Pinpoint the cell where the given text exists, returning its (X, Y) midpoint coordinate. 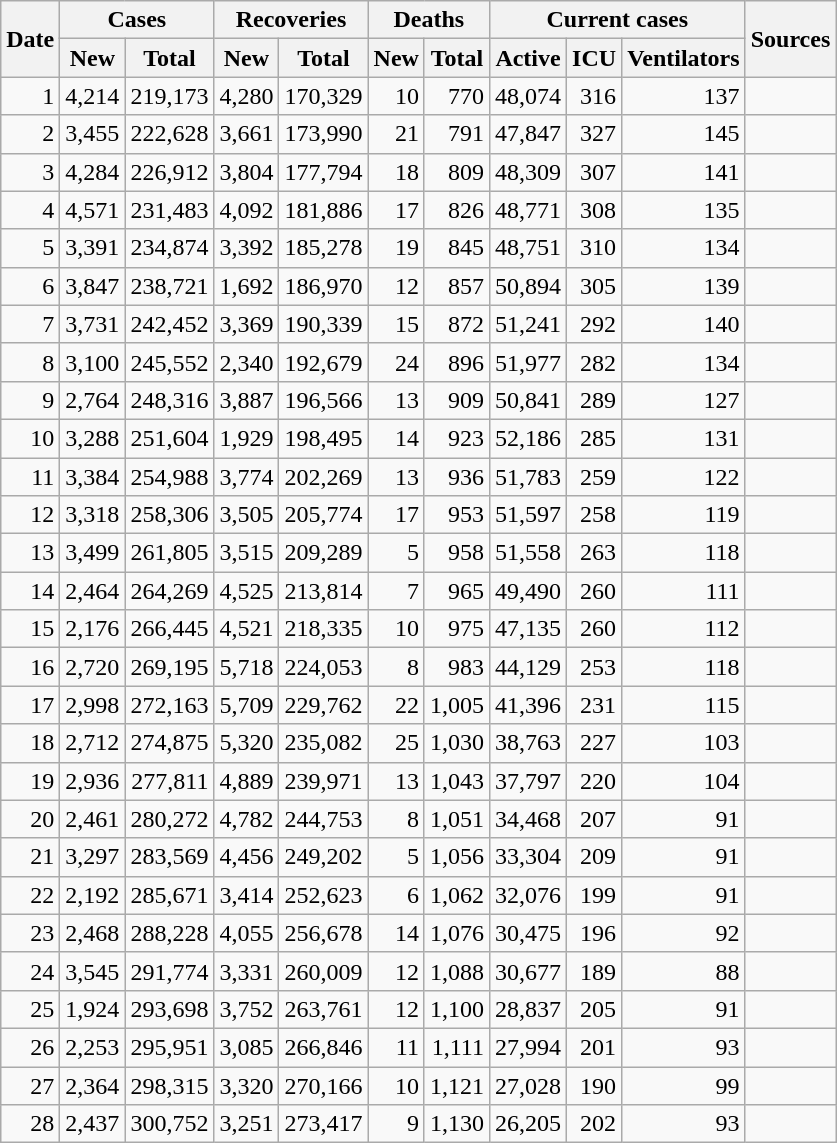
234,874 (170, 248)
2,364 (92, 1085)
88 (684, 971)
Ventilators (684, 58)
231,483 (170, 210)
2,720 (92, 667)
1,056 (456, 857)
231 (594, 705)
137 (684, 96)
4,456 (246, 857)
3,545 (92, 971)
235,082 (324, 743)
1,076 (456, 933)
209 (594, 857)
38,763 (528, 743)
1,043 (456, 781)
896 (456, 362)
256,678 (324, 933)
30,677 (528, 971)
220 (594, 781)
4,214 (92, 96)
37,797 (528, 781)
185,278 (324, 248)
Recoveries (291, 20)
201 (594, 1047)
190,339 (324, 324)
909 (456, 400)
3,661 (246, 134)
280,272 (170, 819)
253 (594, 667)
119 (684, 515)
99 (684, 1085)
Sources (790, 39)
135 (684, 210)
1,005 (456, 705)
274,875 (170, 743)
226,912 (170, 172)
285 (594, 438)
224,053 (324, 667)
975 (456, 629)
251,604 (170, 438)
189 (594, 971)
277,811 (170, 781)
112 (684, 629)
327 (594, 134)
3,887 (246, 400)
285,671 (170, 895)
5,709 (246, 705)
1,130 (456, 1124)
791 (456, 134)
2,468 (92, 933)
145 (684, 134)
1,929 (246, 438)
51,977 (528, 362)
3,251 (246, 1124)
258 (594, 515)
239,971 (324, 781)
4,571 (92, 210)
ICU (594, 58)
2,192 (92, 895)
92 (684, 933)
826 (456, 210)
205 (594, 1009)
48,771 (528, 210)
51,783 (528, 477)
44,129 (528, 667)
273,417 (324, 1124)
205,774 (324, 515)
983 (456, 667)
1,051 (456, 819)
3,515 (246, 553)
28 (30, 1124)
2,437 (92, 1124)
242,452 (170, 324)
5,320 (246, 743)
3,100 (92, 362)
190 (594, 1085)
1,924 (92, 1009)
196,566 (324, 400)
202,269 (324, 477)
298,315 (170, 1085)
266,445 (170, 629)
139 (684, 286)
2,461 (92, 819)
261,805 (170, 553)
2,464 (92, 591)
316 (594, 96)
3,731 (92, 324)
48,751 (528, 248)
258,306 (170, 515)
936 (456, 477)
252,623 (324, 895)
2,998 (92, 705)
199 (594, 895)
845 (456, 248)
288,228 (170, 933)
1,111 (456, 1047)
3,297 (92, 857)
104 (684, 781)
34,468 (528, 819)
20 (30, 819)
2,712 (92, 743)
141 (684, 172)
245,552 (170, 362)
27,028 (528, 1085)
48,309 (528, 172)
3,774 (246, 477)
809 (456, 172)
3,455 (92, 134)
27,994 (528, 1047)
3,331 (246, 971)
3,288 (92, 438)
269,195 (170, 667)
857 (456, 286)
47,135 (528, 629)
1,121 (456, 1085)
51,241 (528, 324)
140 (684, 324)
Active (528, 58)
2,340 (246, 362)
4,280 (246, 96)
1,692 (246, 286)
202 (594, 1124)
207 (594, 819)
2,176 (92, 629)
282 (594, 362)
227 (594, 743)
293,698 (170, 1009)
254,988 (170, 477)
196 (594, 933)
310 (594, 248)
3,369 (246, 324)
305 (594, 286)
Current cases (617, 20)
266,846 (324, 1047)
1 (30, 96)
28,837 (528, 1009)
307 (594, 172)
1,030 (456, 743)
3,085 (246, 1047)
3,804 (246, 172)
131 (684, 438)
2 (30, 134)
238,721 (170, 286)
4,092 (246, 210)
264,269 (170, 591)
4,782 (246, 819)
49,490 (528, 591)
213,814 (324, 591)
26,205 (528, 1124)
3,499 (92, 553)
923 (456, 438)
263,761 (324, 1009)
3,318 (92, 515)
173,990 (324, 134)
308 (594, 210)
103 (684, 743)
198,495 (324, 438)
965 (456, 591)
300,752 (170, 1124)
170,329 (324, 96)
770 (456, 96)
1,100 (456, 1009)
3 (30, 172)
Deaths (428, 20)
958 (456, 553)
292 (594, 324)
263 (594, 553)
289 (594, 400)
272,163 (170, 705)
23 (30, 933)
249,202 (324, 857)
260,009 (324, 971)
16 (30, 667)
4,521 (246, 629)
248,316 (170, 400)
5,718 (246, 667)
244,753 (324, 819)
122 (684, 477)
3,847 (92, 286)
209,289 (324, 553)
52,186 (528, 438)
115 (684, 705)
3,392 (246, 248)
295,951 (170, 1047)
1,062 (456, 895)
218,335 (324, 629)
2,936 (92, 781)
186,970 (324, 286)
47,847 (528, 134)
872 (456, 324)
192,679 (324, 362)
30,475 (528, 933)
51,558 (528, 553)
127 (684, 400)
41,396 (528, 705)
Date (30, 39)
Cases (137, 20)
48,074 (528, 96)
259 (594, 477)
50,894 (528, 286)
32,076 (528, 895)
219,173 (170, 96)
222,628 (170, 134)
50,841 (528, 400)
33,304 (528, 857)
2,253 (92, 1047)
291,774 (170, 971)
1,088 (456, 971)
4,889 (246, 781)
4,284 (92, 172)
26 (30, 1047)
4,525 (246, 591)
229,762 (324, 705)
4,055 (246, 933)
270,166 (324, 1085)
51,597 (528, 515)
111 (684, 591)
3,384 (92, 477)
4 (30, 210)
27 (30, 1085)
953 (456, 515)
181,886 (324, 210)
3,320 (246, 1085)
3,414 (246, 895)
3,752 (246, 1009)
3,391 (92, 248)
3,505 (246, 515)
177,794 (324, 172)
283,569 (170, 857)
2,764 (92, 400)
